From the cell containing the given text, extract its center point as (x, y) coordinate. 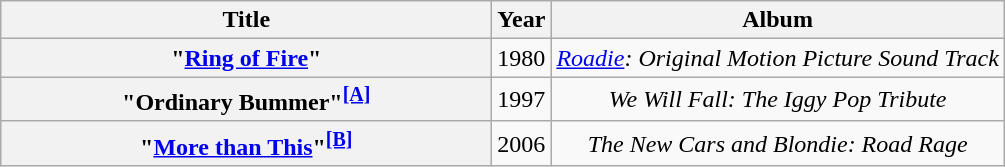
1997 (522, 100)
"Ring of Fire" (246, 58)
We Will Fall: The Iggy Pop Tribute (778, 100)
1980 (522, 58)
Title (246, 20)
Year (522, 20)
The New Cars and Blondie: Road Rage (778, 144)
Roadie: Original Motion Picture Sound Track (778, 58)
"Ordinary Bummer"[A] (246, 100)
Album (778, 20)
"More than This"[B] (246, 144)
2006 (522, 144)
